From the cell containing the given text, extract its center point as (X, Y) coordinate. 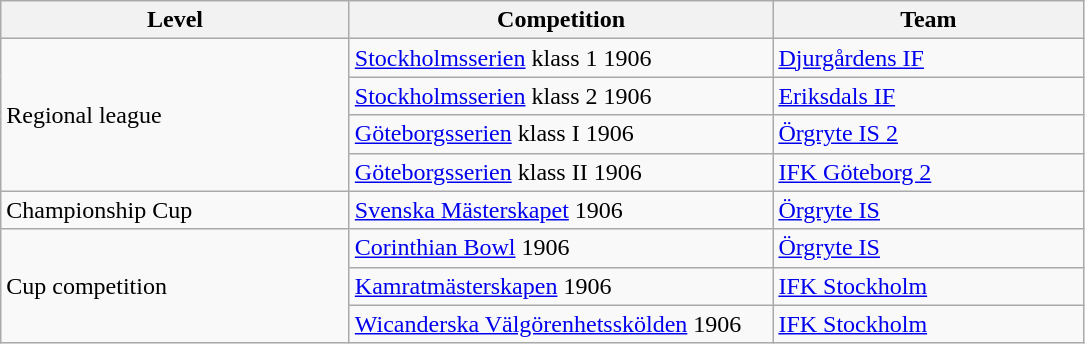
Regional league (176, 115)
Eriksdals IF (928, 96)
Team (928, 20)
Championship Cup (176, 210)
Stockholmsserien klass 1 1906 (561, 58)
Djurgårdens IF (928, 58)
Competition (561, 20)
Svenska Mästerskapet 1906 (561, 210)
Göteborgsserien klass I 1906 (561, 134)
Wicanderska Välgörenhetsskölden 1906 (561, 324)
IFK Göteborg 2 (928, 172)
Corinthian Bowl 1906 (561, 248)
Göteborgsserien klass II 1906 (561, 172)
Kamratmästerskapen 1906 (561, 286)
Level (176, 20)
Stockholmsserien klass 2 1906 (561, 96)
Cup competition (176, 286)
Örgryte IS 2 (928, 134)
